Extract the [X, Y] coordinate from the center of the cell holding the provided text.  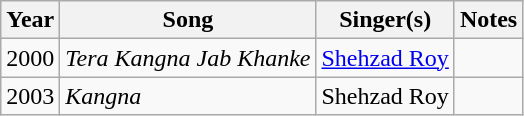
Notes [488, 20]
Kangna [188, 96]
Year [30, 20]
Singer(s) [385, 20]
2000 [30, 58]
Tera Kangna Jab Khanke [188, 58]
2003 [30, 96]
Song [188, 20]
